Search for the cell housing the specified text and yield its (X, Y) center coordinate. 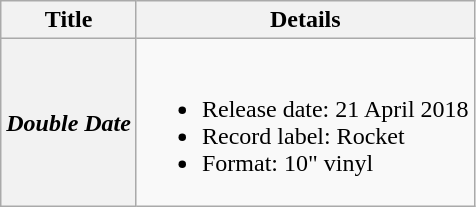
Release date: 21 April 2018Record label: RocketFormat: 10" vinyl (305, 122)
Title (69, 20)
Double Date (69, 122)
Details (305, 20)
